Return [X, Y] of the center of cell containing provided text 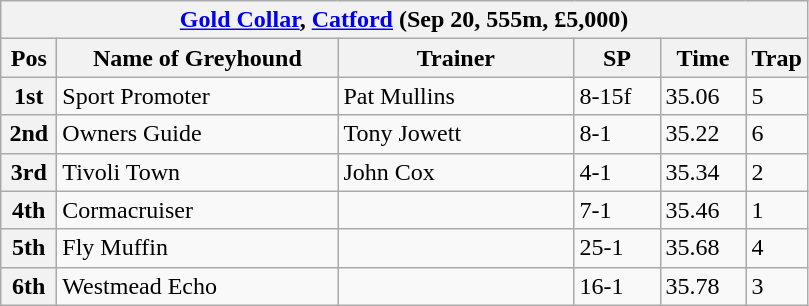
35.68 [703, 248]
2 [776, 172]
25-1 [617, 248]
Tivoli Town [198, 172]
35.78 [703, 286]
16-1 [617, 286]
2nd [29, 134]
Sport Promoter [198, 96]
Fly Muffin [198, 248]
SP [617, 58]
1st [29, 96]
Tony Jowett [456, 134]
Owners Guide [198, 134]
Pos [29, 58]
35.06 [703, 96]
3rd [29, 172]
8-15f [617, 96]
5 [776, 96]
Trainer [456, 58]
1 [776, 210]
6 [776, 134]
35.46 [703, 210]
5th [29, 248]
Cormacruiser [198, 210]
4-1 [617, 172]
4 [776, 248]
Name of Greyhound [198, 58]
Time [703, 58]
Westmead Echo [198, 286]
7-1 [617, 210]
35.22 [703, 134]
Gold Collar, Catford (Sep 20, 555m, £5,000) [404, 20]
John Cox [456, 172]
6th [29, 286]
Pat Mullins [456, 96]
Trap [776, 58]
8-1 [617, 134]
3 [776, 286]
4th [29, 210]
35.34 [703, 172]
